Pinpoint the cell where the given text exists, returning its (X, Y) midpoint coordinate. 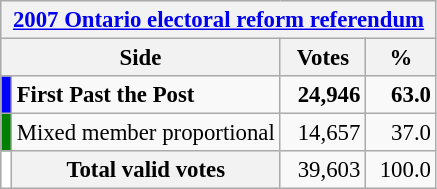
Total valid votes (146, 170)
Mixed member proportional (146, 133)
37.0 (402, 133)
% (402, 58)
Votes (323, 58)
24,946 (323, 95)
2007 Ontario electoral reform referendum (219, 20)
63.0 (402, 95)
100.0 (402, 170)
39,603 (323, 170)
Side (140, 58)
14,657 (323, 133)
First Past the Post (146, 95)
